Pinpoint the cell where the given text exists, returning its [X, Y] midpoint coordinate. 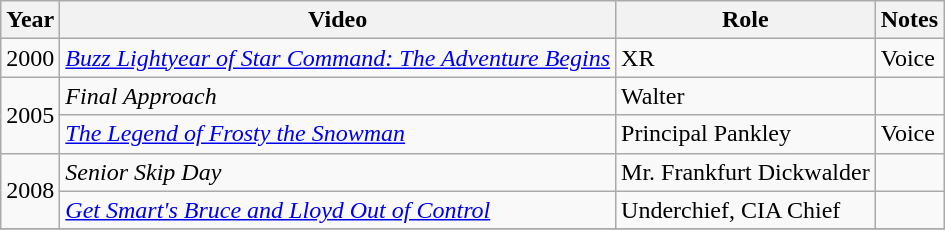
Mr. Frankfurt Dickwalder [746, 172]
2000 [30, 58]
Get Smart's Bruce and Lloyd Out of Control [338, 210]
Final Approach [338, 96]
2005 [30, 115]
Role [746, 20]
Principal Pankley [746, 134]
Underchief, CIA Chief [746, 210]
Senior Skip Day [338, 172]
The Legend of Frosty the Snowman [338, 134]
Notes [909, 20]
XR [746, 58]
Buzz Lightyear of Star Command: The Adventure Begins [338, 58]
Video [338, 20]
2008 [30, 191]
Year [30, 20]
Walter [746, 96]
